Provide the [x, y] coordinate of the cell's center where the given text is located.  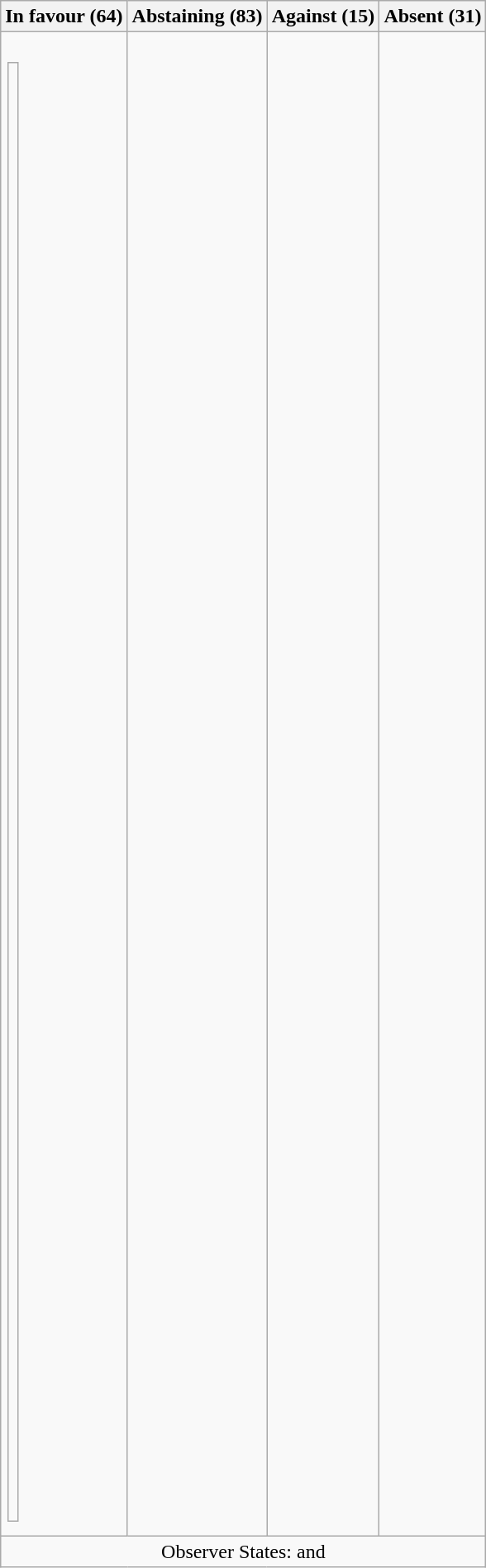
Absent (31) [433, 17]
Observer States: and [243, 1551]
In favour (64) [64, 17]
Against (15) [323, 17]
Abstaining (83) [197, 17]
